Locate the cell with the specified text and output its [x, y] center coordinate. 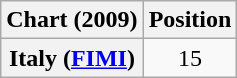
Position [190, 20]
15 [190, 58]
Chart (2009) [72, 20]
Italy (FIMI) [72, 58]
